Return the [X, Y] coordinate for the center point of the cell that contains the specified text.  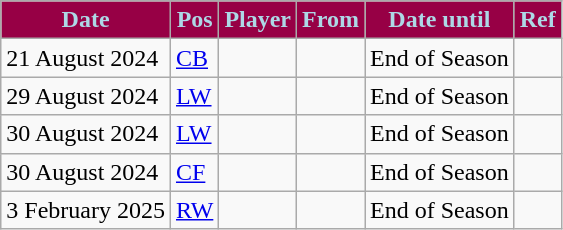
CB [194, 58]
Pos [194, 20]
Ref [538, 20]
29 August 2024 [86, 96]
Player [258, 20]
21 August 2024 [86, 58]
Date until [439, 20]
Date [86, 20]
3 February 2025 [86, 210]
From [331, 20]
CF [194, 172]
RW [194, 210]
